Pinpoint the cell where the given text exists, returning its [X, Y] midpoint coordinate. 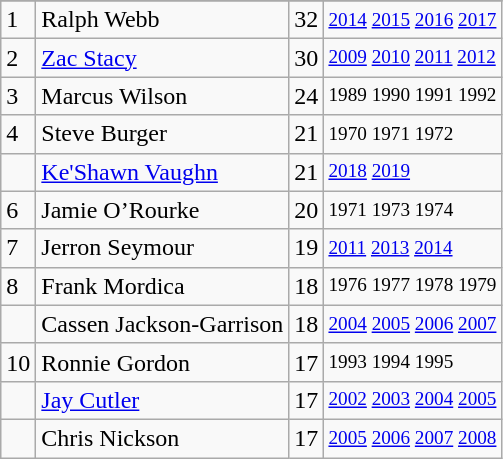
2009 2010 2011 2012 [412, 58]
Ralph Webb [162, 20]
7 [18, 248]
2014 2015 2016 2017 [412, 20]
2005 2006 2007 2008 [412, 438]
Ke'Shawn Vaughn [162, 172]
Zac Stacy [162, 58]
2018 2019 [412, 172]
Ronnie Gordon [162, 362]
2011 2013 2014 [412, 248]
Chris Nickson [162, 438]
Marcus Wilson [162, 96]
4 [18, 134]
6 [18, 210]
30 [306, 58]
1989 1990 1991 1992 [412, 96]
Frank Mordica [162, 286]
Jamie O’Rourke [162, 210]
8 [18, 286]
3 [18, 96]
10 [18, 362]
Cassen Jackson-Garrison [162, 324]
20 [306, 210]
2 [18, 58]
1993 1994 1995 [412, 362]
Jay Cutler [162, 400]
1971 1973 1974 [412, 210]
24 [306, 96]
1970 1971 1972 [412, 134]
1976 1977 1978 1979 [412, 286]
Jerron Seymour [162, 248]
2002 2003 2004 2005 [412, 400]
32 [306, 20]
1 [18, 20]
19 [306, 248]
Steve Burger [162, 134]
2004 2005 2006 2007 [412, 324]
